Identify which cell holds the provided text, then report its (X, Y) central coordinate. 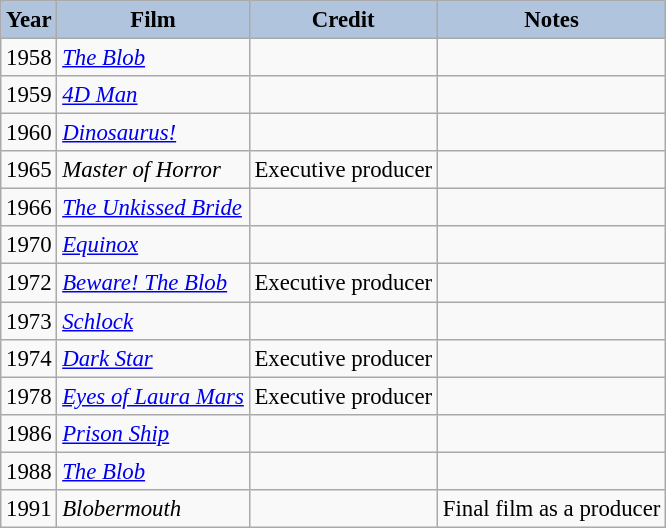
Film (153, 20)
1991 (29, 509)
Eyes of Laura Mars (153, 396)
Equinox (153, 245)
Dark Star (153, 358)
1960 (29, 133)
Schlock (153, 321)
Beware! The Blob (153, 283)
Final film as a producer (551, 509)
1974 (29, 358)
1958 (29, 58)
1988 (29, 471)
1972 (29, 283)
1978 (29, 396)
1959 (29, 95)
1970 (29, 245)
Credit (343, 20)
4D Man (153, 95)
The Unkissed Bride (153, 208)
1966 (29, 208)
Blobermouth (153, 509)
Prison Ship (153, 433)
Dinosaurus! (153, 133)
1973 (29, 321)
1965 (29, 170)
1986 (29, 433)
Year (29, 20)
Notes (551, 20)
Master of Horror (153, 170)
